Extract the (X, Y) coordinate from the center of the cell holding the provided text.  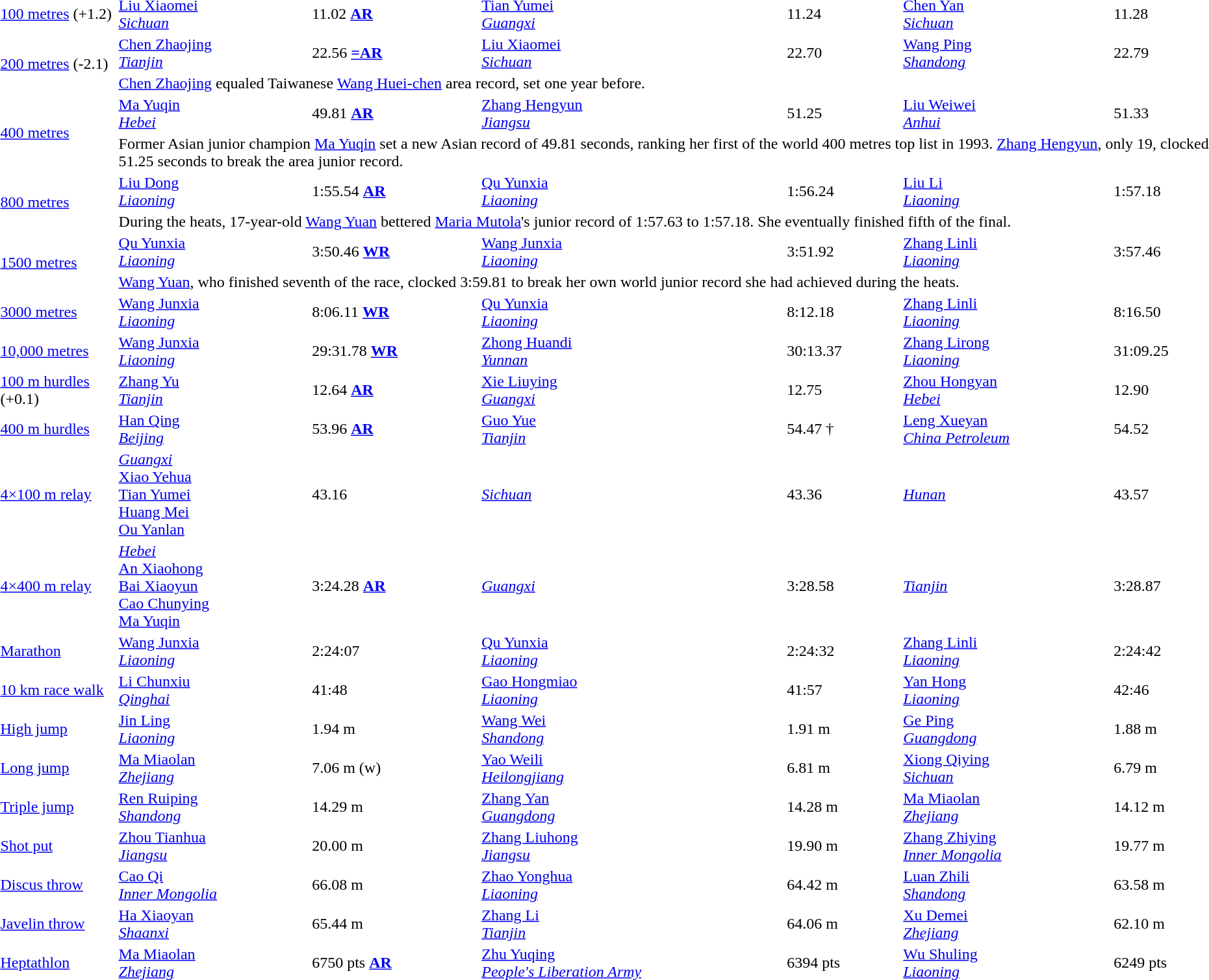
Han Qing Beijing (213, 429)
6.81 m (843, 768)
Ha XiaoyanShaanxi (213, 923)
Zhang Liuhong Jiangsu (633, 846)
2:24:07 (395, 651)
Yao Weili Heilongjiang (633, 768)
41:48 (395, 690)
Xie Liuying Guangxi (633, 390)
Zhao Yonghua Liaoning (633, 885)
64.06 m (843, 923)
Zhou Tianhua Jiangsu (213, 846)
65.44 m (395, 923)
14.28 m (843, 807)
Liu Dong Liaoning (213, 191)
22.56 =AR (395, 53)
Ma Yuqin Hebei (213, 113)
Wang PingShandong (1007, 53)
Zhang LiTianjin (633, 923)
3:28.58 (843, 586)
22.70 (843, 53)
Zhang Hengyun Jiangsu (633, 113)
Leng XueyanChina Petroleum (1007, 429)
Li ChunxiuQinghai (213, 690)
Ren Ruiping Shandong (213, 807)
Liu Li Liaoning (1007, 191)
3:51.92 (843, 252)
Cao QiInner Mongolia (213, 885)
Zhang LinliLiaoning (1007, 651)
Zhou Hongyan Hebei (1007, 390)
51.25 (843, 113)
Guangxi Xiao YehuaTian YumeiHuang MeiOu Yanlan (213, 494)
43.16 (395, 494)
3:24.28 AR (395, 586)
54.47 † (843, 429)
Wang Wei Shandong (633, 729)
12.75 (843, 390)
49.81 AR (395, 113)
Zhang Zhiying Inner Mongolia (1007, 846)
Luan ZhiliShandong (1007, 885)
Jin Ling Liaoning (213, 729)
2:24:32 (843, 651)
8:06.11 WR (395, 312)
1:55.54 AR (395, 191)
64.42 m (843, 885)
66.08 m (395, 885)
Zhong Huandi Yunnan (633, 351)
Zhang Lirong Liaoning (1007, 351)
Xiong Qiying Sichuan (1007, 768)
7.06 m (w) (395, 768)
53.96 AR (395, 429)
43.36 (843, 494)
Sichuan (633, 494)
Tianjin (1007, 586)
3:50.46 WR (395, 252)
41:57 (843, 690)
14.29 m (395, 807)
Gao HongmiaoLiaoning (633, 690)
Wang JunxiaLiaoning (213, 651)
Zhang Yu Tianjin (213, 390)
Ge Ping Guangdong (1007, 729)
Zhang YanGuangdong (633, 807)
Yan HongLiaoning (1007, 690)
Qu YunxiaLiaoning (633, 651)
8:12.18 (843, 312)
1.91 m (843, 729)
1.94 m (395, 729)
12.64 AR (395, 390)
Guangxi (633, 586)
Liu Weiwei Anhui (1007, 113)
1:56.24 (843, 191)
Chen Zhaojing Tianjin (213, 53)
29:31.78 WR (395, 351)
20.00 m (395, 846)
HebeiAn XiaohongBai XiaoyunCao ChunyingMa Yuqin (213, 586)
Xu DemeiZhejiang (1007, 923)
Guo Yue Tianjin (633, 429)
Liu Xiaomei Sichuan (633, 53)
30:13.37 (843, 351)
19.90 m (843, 846)
Hunan (1007, 494)
